Detect which cell encompasses the target text, then output its (x, y) center coordinate. 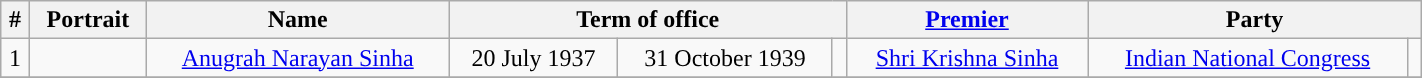
# (16, 20)
Name (298, 20)
Indian National Congress (1248, 58)
Party (1254, 20)
Shri Krishna Sinha (967, 58)
Term of office (648, 20)
31 October 1939 (726, 58)
1 (16, 58)
Portrait (88, 20)
20 July 1937 (533, 58)
Premier (967, 20)
Anugrah Narayan Sinha (298, 58)
